Return (X, Y) of the center of cell containing provided text 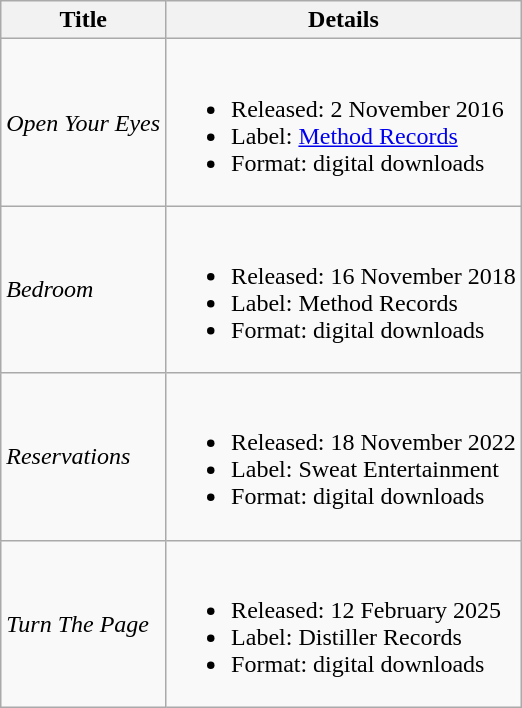
Bedroom (84, 290)
Released: 12 February 2025Label: Distiller RecordsFormat: digital downloads (344, 624)
Title (84, 20)
Open Your Eyes (84, 122)
Released: 16 November 2018Label: Method RecordsFormat: digital downloads (344, 290)
Released: 2 November 2016Label: Method RecordsFormat: digital downloads (344, 122)
Details (344, 20)
Reservations (84, 456)
Turn The Page (84, 624)
Released: 18 November 2022Label: Sweat EntertainmentFormat: digital downloads (344, 456)
